Extract the (X, Y) coordinate from the center of the cell holding the provided text.  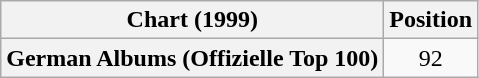
92 (431, 58)
German Albums (Offizielle Top 100) (192, 58)
Position (431, 20)
Chart (1999) (192, 20)
